Provide the [X, Y] coordinate of the cell's center where the given text is located.  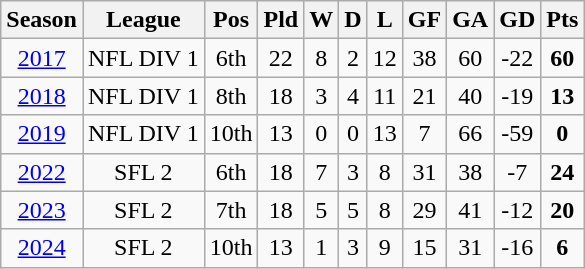
GA [470, 20]
1 [322, 248]
-16 [518, 248]
4 [353, 96]
21 [424, 96]
Season [42, 20]
2019 [42, 134]
-22 [518, 58]
20 [562, 210]
6 [562, 248]
-59 [518, 134]
Pos [231, 20]
29 [424, 210]
11 [384, 96]
GD [518, 20]
41 [470, 210]
2018 [42, 96]
22 [281, 58]
Pld [281, 20]
2023 [42, 210]
2022 [42, 172]
League [143, 20]
W [322, 20]
40 [470, 96]
9 [384, 248]
8th [231, 96]
GF [424, 20]
66 [470, 134]
2024 [42, 248]
12 [384, 58]
7th [231, 210]
-7 [518, 172]
-19 [518, 96]
2017 [42, 58]
2 [353, 58]
D [353, 20]
L [384, 20]
24 [562, 172]
Pts [562, 20]
15 [424, 248]
-12 [518, 210]
